Output the [x, y] coordinate of the center of the cell containing the given text.  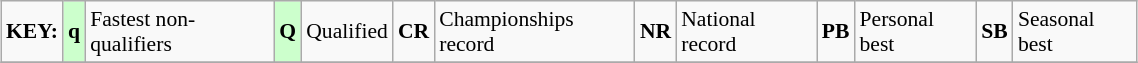
Q [288, 32]
q [74, 32]
National record [746, 32]
Personal best [916, 32]
SB [994, 32]
Championships record [534, 32]
NR [656, 32]
Qualified [347, 32]
KEY: [32, 32]
PB [836, 32]
Fastest non-qualifiers [180, 32]
CR [414, 32]
Seasonal best [1075, 32]
